From the cell containing the given text, extract its center point as [X, Y] coordinate. 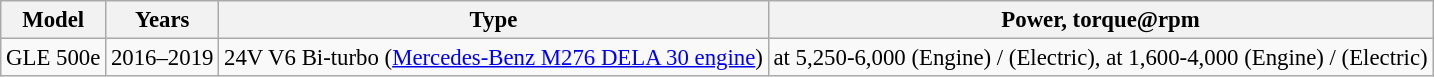
24V V6 Bi-turbo (Mercedes-Benz M276 DELA 30 engine) [494, 58]
GLE 500e [54, 58]
Type [494, 20]
Model [54, 20]
Years [162, 20]
Power, torque@rpm [1100, 20]
2016–2019 [162, 58]
at 5,250-6,000 (Engine) / (Electric), at 1,600-4,000 (Engine) / (Electric) [1100, 58]
